Identify which cell holds the provided text, then report its (X, Y) central coordinate. 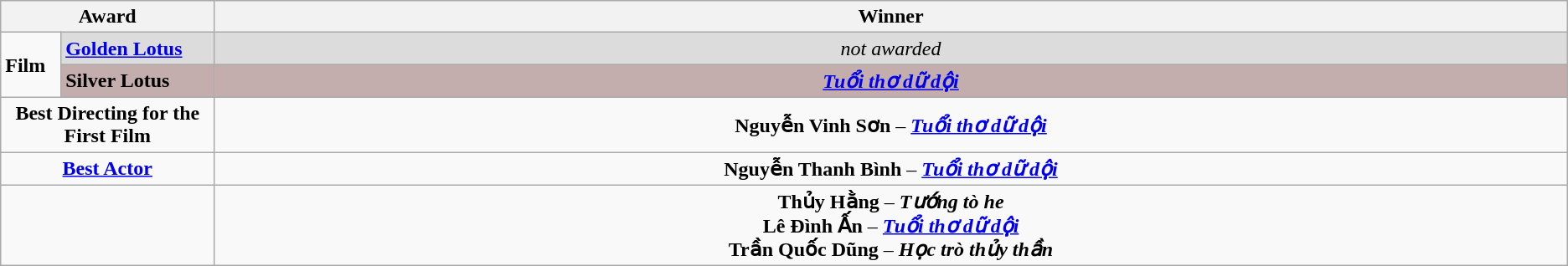
Tuổi thơ dữ dội (891, 81)
Silver Lotus (137, 81)
Golden Lotus (137, 49)
Best Directing for the First Film (107, 124)
Best Actor (107, 169)
Nguyễn Thanh Bình – Tuổi thơ dữ dội (891, 169)
Award (107, 17)
Thủy Hằng – Tướng tò heLê Đình Ấn – Tuổi thơ dữ dộiTrần Quốc Dũng – Học trò thủy thần (891, 226)
Winner (891, 17)
Film (31, 65)
not awarded (891, 49)
Nguyễn Vinh Sơn – Tuổi thơ dữ dội (891, 124)
